From the cell containing the given text, extract its center point as (X, Y) coordinate. 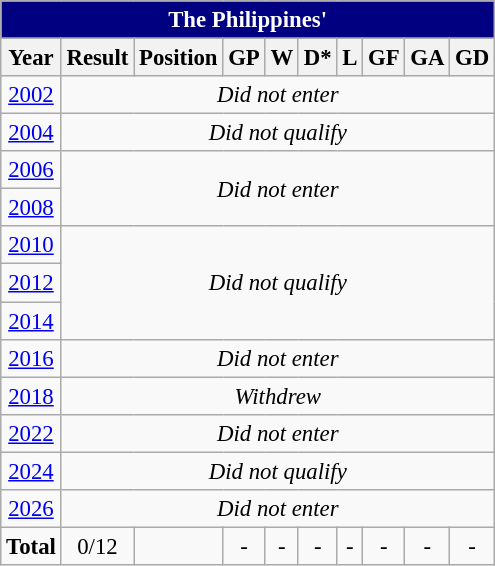
2014 (31, 321)
2024 (31, 471)
Total (31, 546)
2012 (31, 283)
Withdrew (278, 396)
GF (384, 58)
0/12 (98, 546)
2018 (31, 396)
GP (244, 58)
Year (31, 58)
The Philippines' (248, 20)
L (350, 58)
2008 (31, 208)
2026 (31, 509)
GD (472, 58)
2006 (31, 170)
2022 (31, 433)
Result (98, 58)
2004 (31, 133)
GA (428, 58)
2002 (31, 95)
D* (317, 58)
2016 (31, 358)
2010 (31, 245)
W (282, 58)
Position (178, 58)
